Detect which cell encompasses the target text, then output its (x, y) center coordinate. 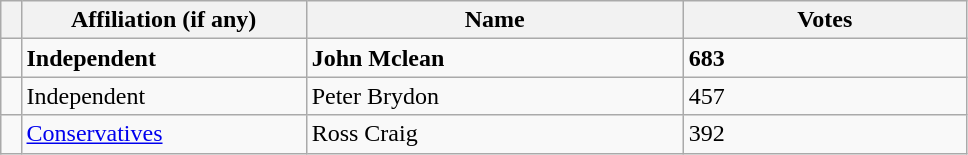
Peter Brydon (494, 96)
457 (824, 96)
Name (494, 20)
John Mclean (494, 58)
Ross Craig (494, 134)
683 (824, 58)
392 (824, 134)
Votes (824, 20)
Conservatives (164, 134)
Affiliation (if any) (164, 20)
